Scan for the cell matching the given text and deliver its (x, y) coordinate at center. 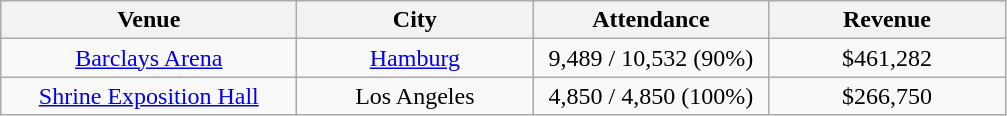
$266,750 (887, 96)
Venue (149, 20)
Shrine Exposition Hall (149, 96)
Barclays Arena (149, 58)
Los Angeles (415, 96)
City (415, 20)
$461,282 (887, 58)
Attendance (651, 20)
Revenue (887, 20)
4,850 / 4,850 (100%) (651, 96)
9,489 / 10,532 (90%) (651, 58)
Hamburg (415, 58)
